Return the [x, y] coordinate for the center point of the cell that contains the specified text.  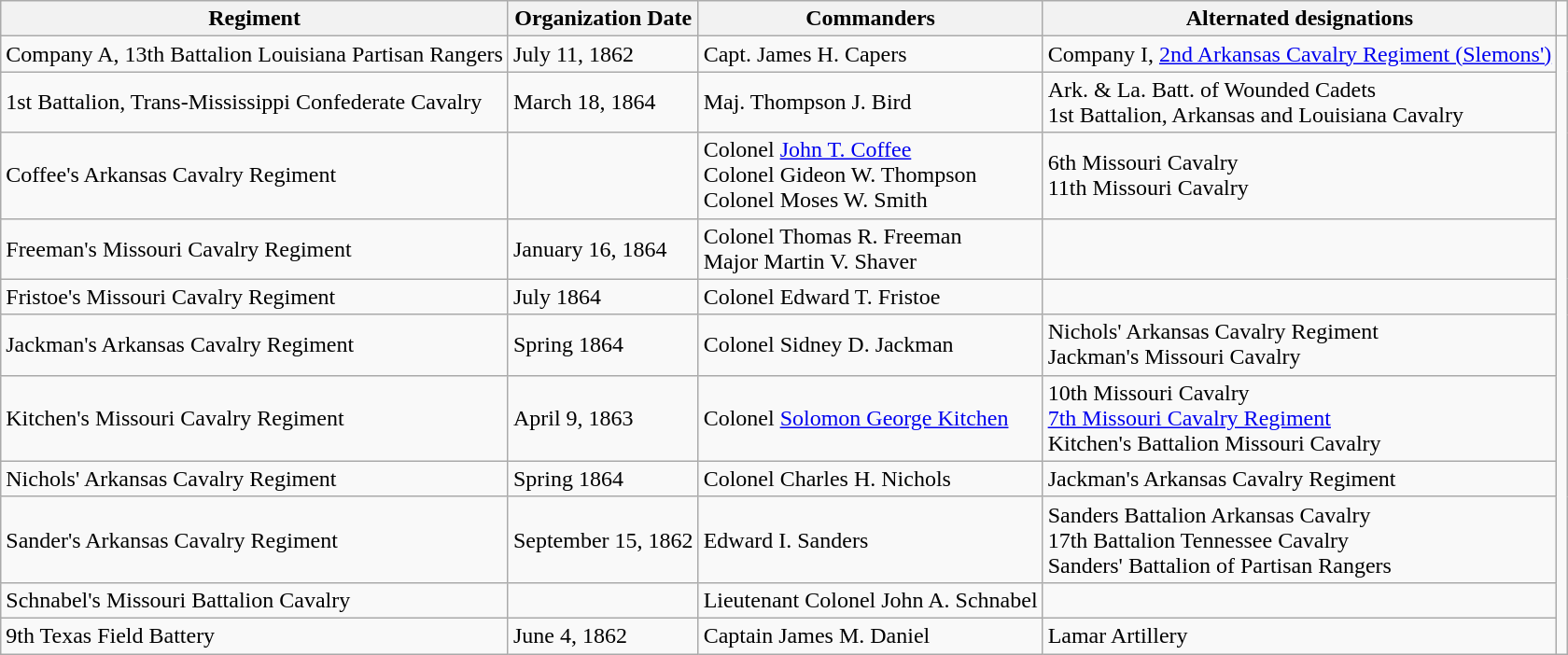
Fristoe's Missouri Cavalry Regiment [255, 297]
Freeman's Missouri Cavalry Regiment [255, 248]
Colonel Edward T. Fristoe [870, 297]
June 4, 1862 [603, 635]
Nichols' Arkansas Cavalry Regiment [255, 479]
March 18, 1864 [603, 103]
Captain James M. Daniel [870, 635]
Lieutenant Colonel John A. Schnabel [870, 600]
April 9, 1863 [603, 418]
Colonel Thomas R. FreemanMajor Martin V. Shaver [870, 248]
Capt. James H. Capers [870, 54]
Ark. & La. Batt. of Wounded Cadets1st Battalion, Arkansas and Louisiana Cavalry [1299, 103]
July 1864 [603, 297]
Schnabel's Missouri Battalion Cavalry [255, 600]
Maj. Thompson J. Bird [870, 103]
Colonel Sidney D. Jackman [870, 345]
Company I, 2nd Arkansas Cavalry Regiment (Slemons') [1299, 54]
January 16, 1864 [603, 248]
Sander's Arkansas Cavalry Regiment [255, 539]
Company A, 13th Battalion Louisiana Partisan Rangers [255, 54]
September 15, 1862 [603, 539]
Alternated designations [1299, 19]
Colonel Charles H. Nichols [870, 479]
Lamar Artillery [1299, 635]
6th Missouri Cavalry11th Missouri Cavalry [1299, 175]
Coffee's Arkansas Cavalry Regiment [255, 175]
Colonel Solomon George Kitchen [870, 418]
9th Texas Field Battery [255, 635]
Colonel John T. CoffeeColonel Gideon W. ThompsonColonel Moses W. Smith [870, 175]
10th Missouri Cavalry7th Missouri Cavalry RegimentKitchen's Battalion Missouri Cavalry [1299, 418]
Organization Date [603, 19]
Nichols' Arkansas Cavalry RegimentJackman's Missouri Cavalry [1299, 345]
Regiment [255, 19]
Commanders [870, 19]
Sanders Battalion Arkansas Cavalry17th Battalion Tennessee CavalrySanders' Battalion of Partisan Rangers [1299, 539]
1st Battalion, Trans-Mississippi Confederate Cavalry [255, 103]
Kitchen's Missouri Cavalry Regiment [255, 418]
Edward I. Sanders [870, 539]
July 11, 1862 [603, 54]
